Search for the cell housing the specified text and yield its [X, Y] center coordinate. 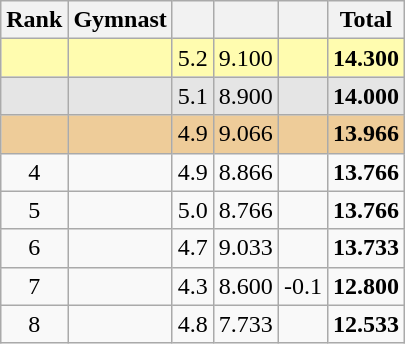
Gymnast [120, 20]
4.3 [192, 286]
9.066 [246, 134]
Total [366, 20]
12.800 [366, 286]
8.600 [246, 286]
6 [34, 248]
14.000 [366, 96]
5 [34, 210]
9.100 [246, 58]
4 [34, 172]
13.733 [366, 248]
8.766 [246, 210]
8.900 [246, 96]
Rank [34, 20]
4.7 [192, 248]
7 [34, 286]
12.533 [366, 324]
4.8 [192, 324]
8.866 [246, 172]
8 [34, 324]
5.1 [192, 96]
14.300 [366, 58]
5.0 [192, 210]
-0.1 [302, 286]
13.966 [366, 134]
9.033 [246, 248]
7.733 [246, 324]
5.2 [192, 58]
